Determine the (x, y) coordinate at the center of the cell enclosing the given text.  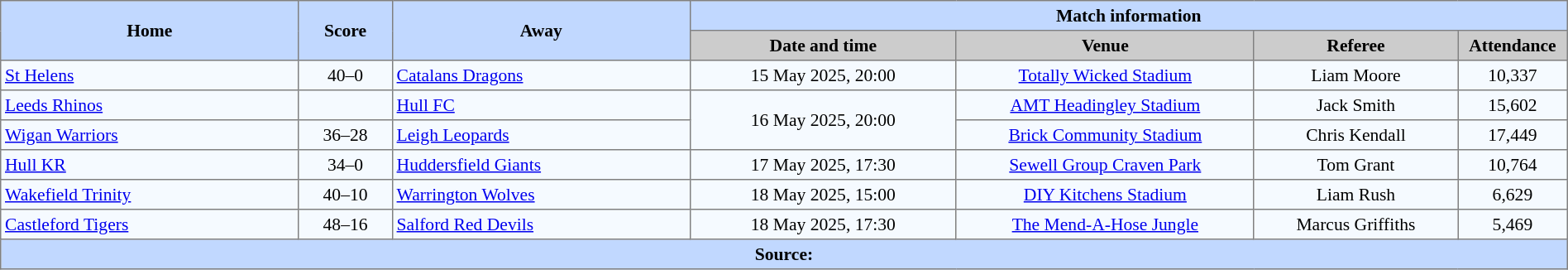
DIY Kitchens Stadium (1105, 195)
Brick Community Stadium (1105, 135)
Match information (1128, 16)
Attendance (1513, 46)
Liam Rush (1355, 195)
Warrington Wolves (541, 195)
17 May 2025, 17:30 (823, 165)
17,449 (1513, 135)
The Mend-A-Hose Jungle (1105, 224)
Huddersfield Giants (541, 165)
Castleford Tigers (150, 224)
AMT Headingley Stadium (1105, 105)
Tom Grant (1355, 165)
Venue (1105, 46)
40–10 (346, 195)
15 May 2025, 20:00 (823, 75)
Leeds Rhinos (150, 105)
Away (541, 31)
St Helens (150, 75)
Chris Kendall (1355, 135)
Score (346, 31)
Liam Moore (1355, 75)
Source: (784, 254)
5,469 (1513, 224)
Totally Wicked Stadium (1105, 75)
Date and time (823, 46)
15,602 (1513, 105)
Wakefield Trinity (150, 195)
18 May 2025, 17:30 (823, 224)
Hull KR (150, 165)
Catalans Dragons (541, 75)
Hull FC (541, 105)
Jack Smith (1355, 105)
6,629 (1513, 195)
18 May 2025, 15:00 (823, 195)
36–28 (346, 135)
Home (150, 31)
Leigh Leopards (541, 135)
40–0 (346, 75)
34–0 (346, 165)
Salford Red Devils (541, 224)
10,337 (1513, 75)
Marcus Griffiths (1355, 224)
Referee (1355, 46)
10,764 (1513, 165)
48–16 (346, 224)
Wigan Warriors (150, 135)
16 May 2025, 20:00 (823, 120)
Sewell Group Craven Park (1105, 165)
